Pinpoint the cell where the given text exists, returning its [x, y] midpoint coordinate. 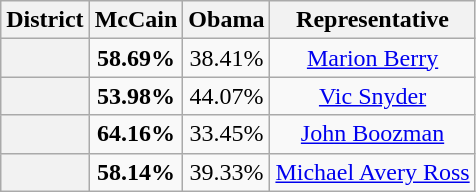
Marion Berry [372, 58]
Representative [372, 20]
44.07% [226, 96]
McCain [136, 20]
53.98% [136, 96]
Obama [226, 20]
John Boozman [372, 134]
Michael Avery Ross [372, 172]
33.45% [226, 134]
64.16% [136, 134]
38.41% [226, 58]
39.33% [226, 172]
District [45, 20]
58.14% [136, 172]
Vic Snyder [372, 96]
58.69% [136, 58]
